Find where the given text appears and provide that cell's center as (x, y) coordinate. 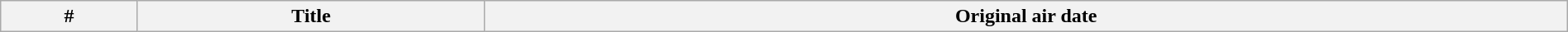
Original air date (1025, 16)
Title (311, 16)
# (69, 16)
